Determine the (X, Y) coordinate at the center of the cell enclosing the given text.  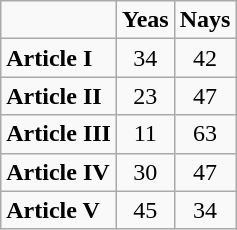
30 (145, 172)
Article IV (59, 172)
Article III (59, 134)
42 (205, 58)
63 (205, 134)
Article I (59, 58)
Article II (59, 96)
45 (145, 210)
23 (145, 96)
Article V (59, 210)
Yeas (145, 20)
11 (145, 134)
Nays (205, 20)
